Pinpoint the cell where the given text exists, returning its (X, Y) midpoint coordinate. 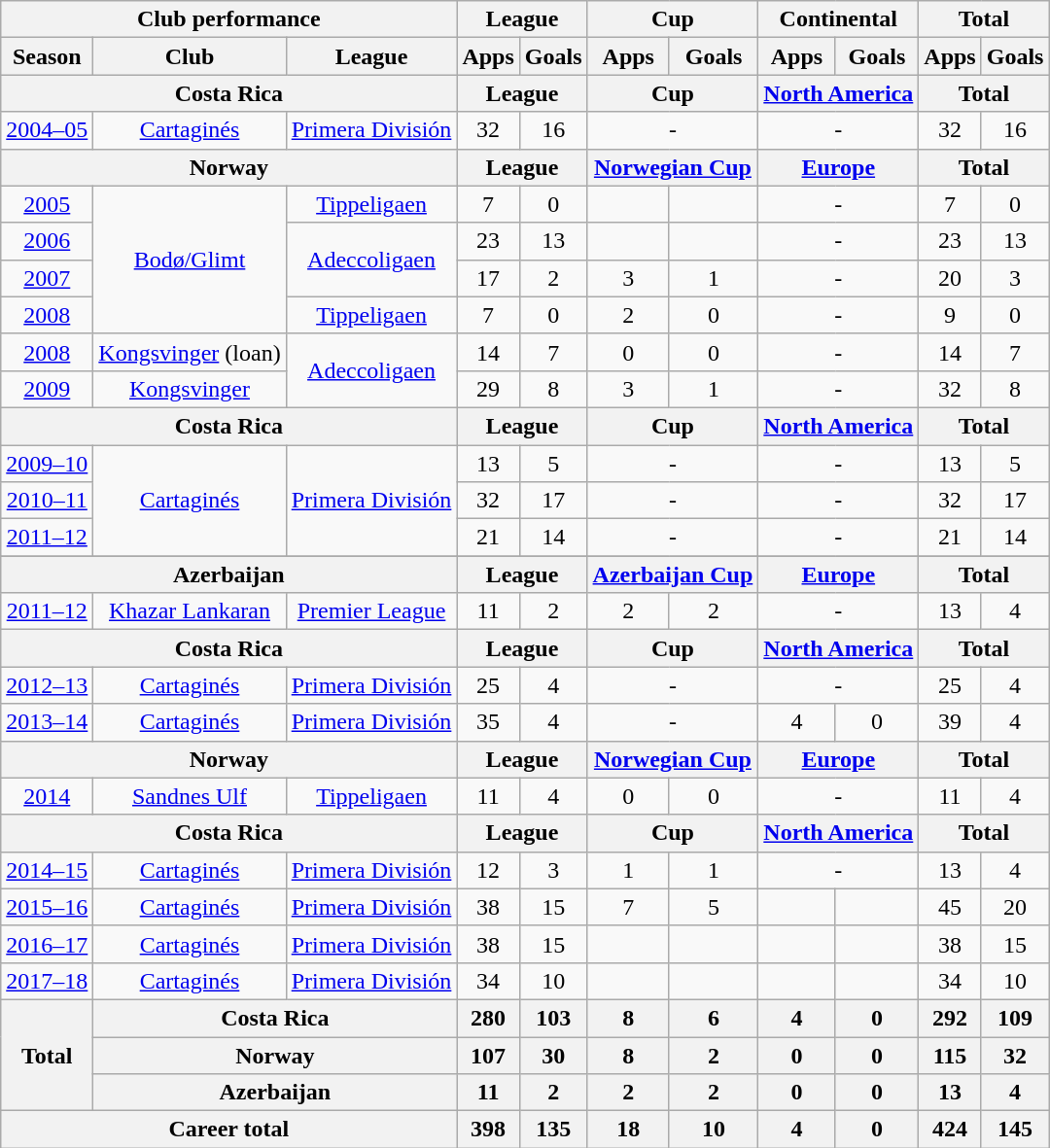
Club performance (229, 19)
2004–05 (47, 130)
2009–10 (47, 464)
Continental (838, 19)
2005 (47, 204)
45 (950, 907)
2009 (47, 389)
2014–15 (47, 870)
103 (553, 1018)
2007 (47, 278)
109 (1015, 1018)
2017–18 (47, 981)
2014 (47, 796)
2012–13 (47, 685)
Sandnes Ulf (190, 796)
30 (553, 1055)
Kongsvinger (190, 389)
Kongsvinger (loan) (190, 352)
Khazar Lankaran (190, 611)
2006 (47, 241)
107 (488, 1055)
Club (190, 56)
18 (628, 1130)
Season (47, 56)
Azerbaijan Cup (673, 574)
Premier League (371, 611)
29 (488, 389)
2016–17 (47, 944)
35 (488, 722)
2013–14 (47, 722)
292 (950, 1018)
9 (950, 315)
2015–16 (47, 907)
424 (950, 1130)
2010–11 (47, 501)
398 (488, 1130)
145 (1015, 1130)
39 (950, 722)
6 (714, 1018)
135 (553, 1130)
Career total (229, 1130)
280 (488, 1018)
12 (488, 870)
Bodø/Glimt (190, 260)
115 (950, 1055)
